Find where the given text appears and provide that cell's center as (X, Y) coordinate. 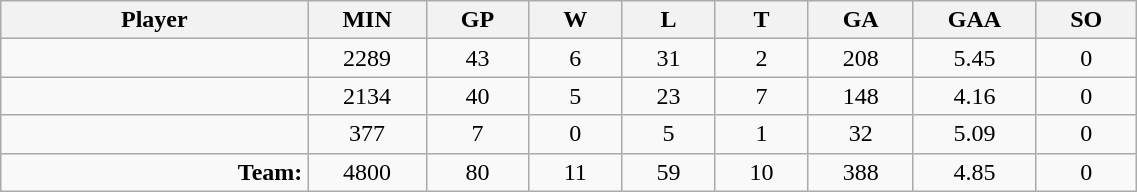
43 (477, 58)
80 (477, 172)
40 (477, 96)
5.45 (974, 58)
388 (860, 172)
2134 (367, 96)
L (668, 20)
4.16 (974, 96)
GP (477, 20)
5.09 (974, 134)
32 (860, 134)
W (576, 20)
MIN (367, 20)
Team: (154, 172)
2 (762, 58)
4800 (367, 172)
6 (576, 58)
377 (367, 134)
2289 (367, 58)
31 (668, 58)
11 (576, 172)
Player (154, 20)
148 (860, 96)
GA (860, 20)
T (762, 20)
1 (762, 134)
4.85 (974, 172)
208 (860, 58)
SO (1086, 20)
GAA (974, 20)
59 (668, 172)
23 (668, 96)
10 (762, 172)
